Locate the cell with the specified text and output its (x, y) center coordinate. 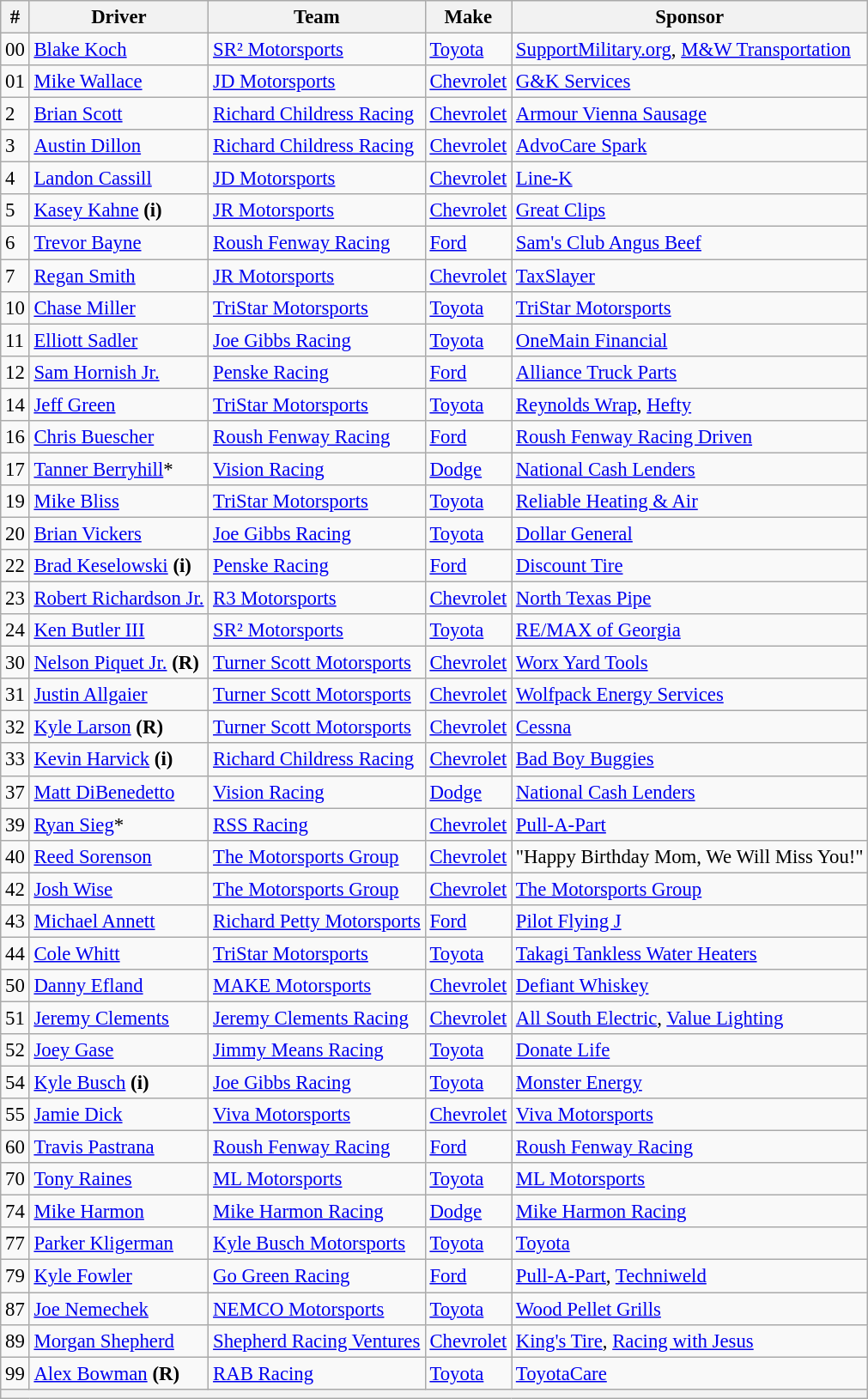
Go Green Racing (317, 1276)
33 (15, 760)
10 (15, 307)
12 (15, 372)
54 (15, 1083)
Brian Scott (118, 114)
Kyle Busch Motorsports (317, 1244)
24 (15, 630)
74 (15, 1212)
77 (15, 1244)
R3 Motorsports (317, 599)
TaxSlayer (690, 276)
Ryan Sieg* (118, 824)
Justin Allgaier (118, 695)
Bad Boy Buggies (690, 760)
Monster Energy (690, 1083)
Jamie Dick (118, 1115)
Travis Pastrana (118, 1147)
40 (15, 856)
Roush Fenway Racing Driven (690, 437)
Driver (118, 17)
Armour Vienna Sausage (690, 114)
Joey Gase (118, 1050)
Pull-A-Part, Techniweld (690, 1276)
Danny Efland (118, 986)
Alex Bowman (R) (118, 1373)
Donate Life (690, 1050)
G&K Services (690, 82)
Cole Whitt (118, 953)
Wolfpack Energy Services (690, 695)
3 (15, 146)
00 (15, 50)
Elliott Sadler (118, 340)
87 (15, 1309)
89 (15, 1341)
23 (15, 599)
2 (15, 114)
Mike Harmon (118, 1212)
01 (15, 82)
King's Tire, Racing with Jesus (690, 1341)
Wood Pellet Grills (690, 1309)
51 (15, 1018)
79 (15, 1276)
Trevor Bayne (118, 243)
6 (15, 243)
99 (15, 1373)
SupportMilitary.org, M&W Transportation (690, 50)
Make (468, 17)
Jeremy Clements (118, 1018)
43 (15, 922)
Reliable Heating & Air (690, 502)
# (15, 17)
14 (15, 404)
Kyle Larson (R) (118, 727)
Takagi Tankless Water Heaters (690, 953)
Reed Sorenson (118, 856)
Joe Nemechek (118, 1309)
52 (15, 1050)
Tony Raines (118, 1179)
Richard Petty Motorsports (317, 922)
Blake Koch (118, 50)
OneMain Financial (690, 340)
30 (15, 663)
7 (15, 276)
Defiant Whiskey (690, 986)
Brian Vickers (118, 533)
NEMCO Motorsports (317, 1309)
Jeff Green (118, 404)
Team (317, 17)
Tanner Berryhill* (118, 469)
Dollar General (690, 533)
Discount Tire (690, 566)
Worx Yard Tools (690, 663)
Landon Cassill (118, 179)
Cessna (690, 727)
Regan Smith (118, 276)
31 (15, 695)
60 (15, 1147)
39 (15, 824)
Ken Butler III (118, 630)
16 (15, 437)
Nelson Piquet Jr. (R) (118, 663)
Michael Annett (118, 922)
Jeremy Clements Racing (317, 1018)
Mike Bliss (118, 502)
Morgan Shepherd (118, 1341)
Parker Kligerman (118, 1244)
Kasey Kahne (i) (118, 210)
70 (15, 1179)
37 (15, 792)
55 (15, 1115)
Alliance Truck Parts (690, 372)
4 (15, 179)
ToyotaCare (690, 1373)
Line-K (690, 179)
42 (15, 889)
RAB Racing (317, 1373)
All South Electric, Value Lighting (690, 1018)
Chris Buescher (118, 437)
Sponsor (690, 17)
17 (15, 469)
Brad Keselowski (i) (118, 566)
Josh Wise (118, 889)
32 (15, 727)
Great Clips (690, 210)
Mike Wallace (118, 82)
5 (15, 210)
44 (15, 953)
Pilot Flying J (690, 922)
22 (15, 566)
RE/MAX of Georgia (690, 630)
"Happy Birthday Mom, We Will Miss You!" (690, 856)
Chase Miller (118, 307)
AdvoCare Spark (690, 146)
Kyle Busch (i) (118, 1083)
Sam Hornish Jr. (118, 372)
RSS Racing (317, 824)
19 (15, 502)
Sam's Club Angus Beef (690, 243)
Kyle Fowler (118, 1276)
Reynolds Wrap, Hefty (690, 404)
Austin Dillon (118, 146)
MAKE Motorsports (317, 986)
Matt DiBenedetto (118, 792)
Robert Richardson Jr. (118, 599)
11 (15, 340)
Shepherd Racing Ventures (317, 1341)
Jimmy Means Racing (317, 1050)
North Texas Pipe (690, 599)
50 (15, 986)
20 (15, 533)
Pull-A-Part (690, 824)
Kevin Harvick (i) (118, 760)
